Find where the given text appears and provide that cell's center as (x, y) coordinate. 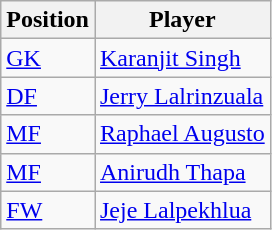
Raphael Augusto (182, 134)
Player (182, 20)
Karanjit Singh (182, 58)
Anirudh Thapa (182, 172)
FW (48, 210)
DF (48, 96)
Jerry Lalrinzuala (182, 96)
Jeje Lalpekhlua (182, 210)
Position (48, 20)
GK (48, 58)
